Pinpoint the cell where the given text exists, returning its [x, y] midpoint coordinate. 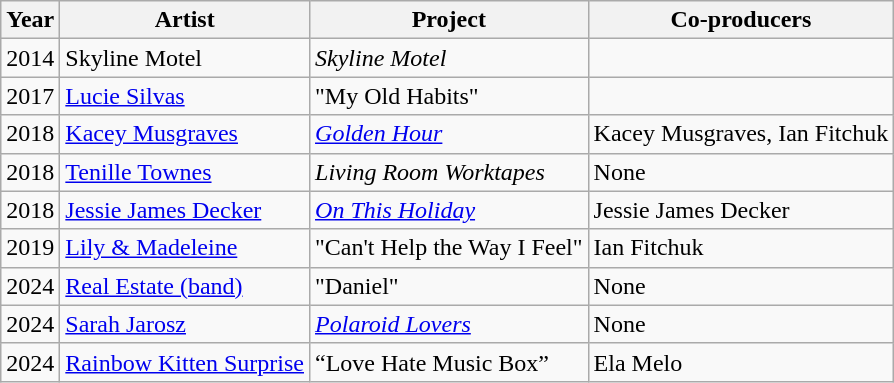
Tenille Townes [185, 172]
Kacey Musgraves [185, 134]
“Love Hate Music Box” [450, 362]
Artist [185, 20]
Rainbow Kitten Surprise [185, 362]
2019 [30, 248]
Real Estate (band) [185, 286]
"Can't Help the Way I Feel" [450, 248]
Ela Melo [741, 362]
Lucie Silvas [185, 96]
Golden Hour [450, 134]
Co-producers [741, 20]
2014 [30, 58]
"My Old Habits" [450, 96]
Living Room Worktapes [450, 172]
2017 [30, 96]
Sarah Jarosz [185, 324]
Year [30, 20]
Polaroid Lovers [450, 324]
Kacey Musgraves, Ian Fitchuk [741, 134]
"Daniel" [450, 286]
Ian Fitchuk [741, 248]
On This Holiday [450, 210]
Lily & Madeleine [185, 248]
Project [450, 20]
